Determine the [x, y] coordinate at the center of the cell enclosing the given text.  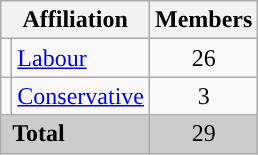
Members [204, 20]
Total [76, 134]
26 [204, 58]
3 [204, 96]
Conservative [81, 96]
29 [204, 134]
Labour [81, 58]
Affiliation [76, 20]
